Identify which cell holds the provided text, then report its (X, Y) central coordinate. 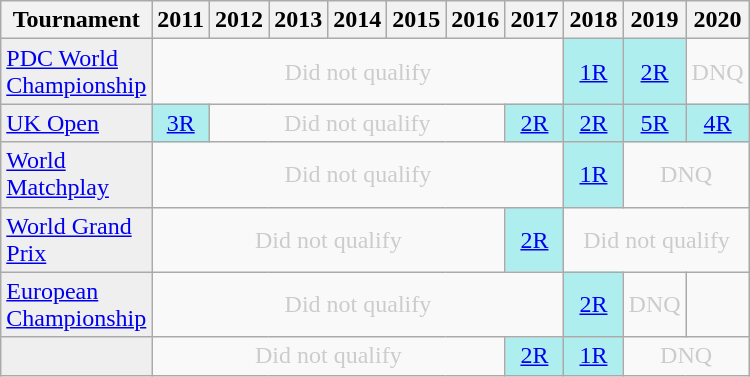
World Matchplay (76, 174)
European Championship (76, 304)
4R (718, 123)
2011 (181, 20)
3R (181, 123)
2020 (718, 20)
2015 (416, 20)
2013 (298, 20)
2019 (654, 20)
5R (654, 123)
UK Open (76, 123)
2017 (534, 20)
2014 (358, 20)
World Grand Prix (76, 240)
PDC World Championship (76, 72)
2016 (476, 20)
2018 (594, 20)
Tournament (76, 20)
2012 (240, 20)
